Capture the cell that displays the provided text and extract its [x, y] central coordinate. 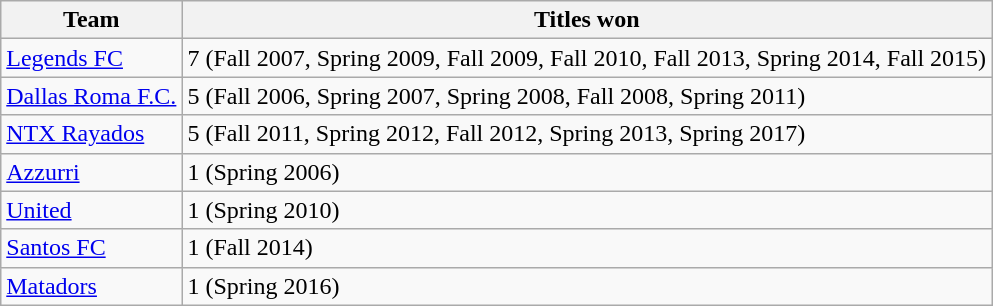
1 (Spring 2016) [587, 286]
Azzurri [92, 172]
5 (Fall 2011, Spring 2012, Fall 2012, Spring 2013, Spring 2017) [587, 134]
Titles won [587, 20]
Santos FC [92, 248]
United [92, 210]
1 (Spring 2010) [587, 210]
Dallas Roma F.C. [92, 96]
Matadors [92, 286]
7 (Fall 2007, Spring 2009, Fall 2009, Fall 2010, Fall 2013, Spring 2014, Fall 2015) [587, 58]
NTX Rayados [92, 134]
Team [92, 20]
5 (Fall 2006, Spring 2007, Spring 2008, Fall 2008, Spring 2011) [587, 96]
1 (Spring 2006) [587, 172]
1 (Fall 2014) [587, 248]
Legends FC [92, 58]
